Return the [X, Y] coordinate for the center point of the cell that contains the specified text.  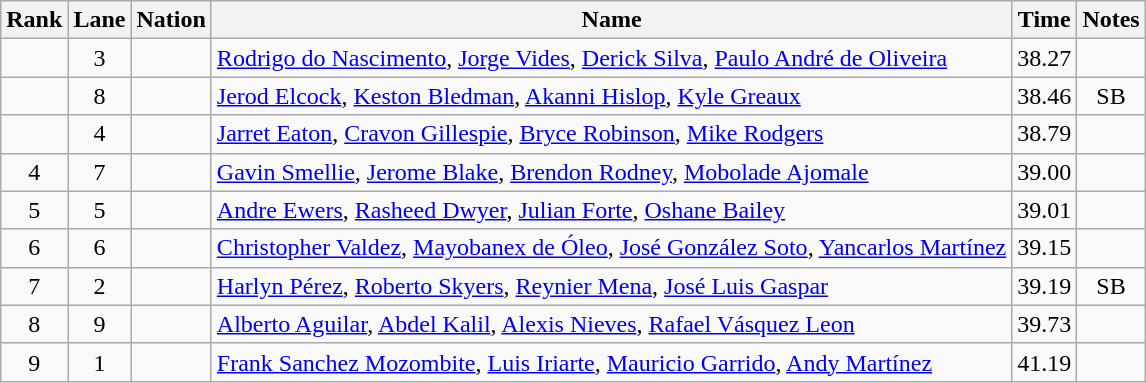
39.01 [1044, 210]
Time [1044, 20]
3 [100, 58]
Harlyn Pérez, Roberto Skyers, Reynier Mena, José Luis Gaspar [611, 286]
Jarret Eaton, Cravon Gillespie, Bryce Robinson, Mike Rodgers [611, 134]
38.46 [1044, 96]
Frank Sanchez Mozombite, Luis Iriarte, Mauricio Garrido, Andy Martínez [611, 362]
Name [611, 20]
Lane [100, 20]
39.15 [1044, 248]
39.00 [1044, 172]
Rank [34, 20]
Nation [171, 20]
Jerod Elcock, Keston Bledman, Akanni Hislop, Kyle Greaux [611, 96]
1 [100, 362]
Alberto Aguilar, Abdel Kalil, Alexis Nieves, Rafael Vásquez Leon [611, 324]
Andre Ewers, Rasheed Dwyer, Julian Forte, Oshane Bailey [611, 210]
Christopher Valdez, Mayobanex de Óleo, José González Soto, Yancarlos Martínez [611, 248]
39.73 [1044, 324]
41.19 [1044, 362]
Rodrigo do Nascimento, Jorge Vides, Derick Silva, Paulo André de Oliveira [611, 58]
38.79 [1044, 134]
38.27 [1044, 58]
39.19 [1044, 286]
Notes [1111, 20]
2 [100, 286]
Gavin Smellie, Jerome Blake, Brendon Rodney, Mobolade Ajomale [611, 172]
